Output the (X, Y) coordinate of the center of the cell containing the given text.  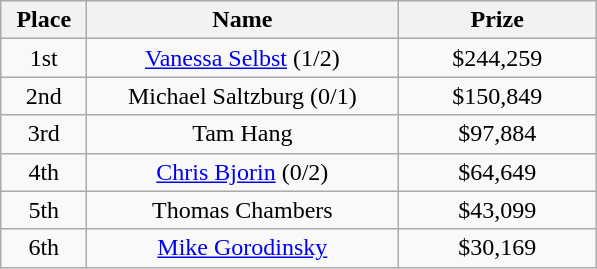
6th (44, 248)
$97,884 (498, 134)
Thomas Chambers (242, 210)
Vanessa Selbst (1/2) (242, 58)
Name (242, 20)
Place (44, 20)
2nd (44, 96)
3rd (44, 134)
$150,849 (498, 96)
$43,099 (498, 210)
4th (44, 172)
Mike Gorodinsky (242, 248)
Chris Bjorin (0/2) (242, 172)
1st (44, 58)
Prize (498, 20)
$30,169 (498, 248)
5th (44, 210)
$244,259 (498, 58)
Michael Saltzburg (0/1) (242, 96)
Tam Hang (242, 134)
$64,649 (498, 172)
